Determine the (x, y) coordinate at the center of the cell enclosing the given text.  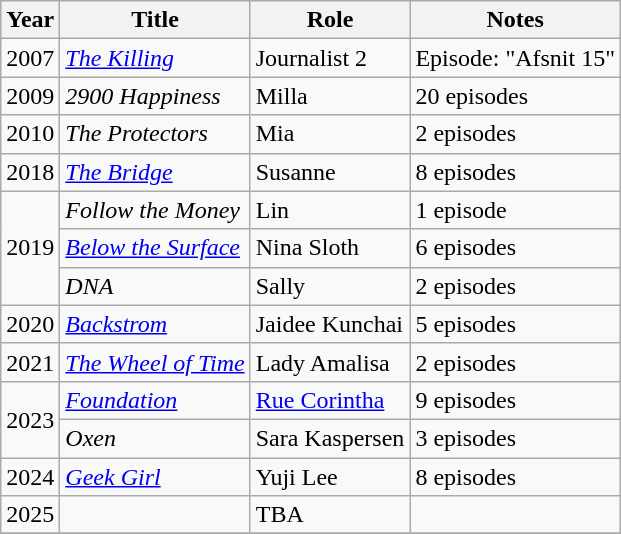
DNA (155, 286)
Jaidee Kunchai (330, 324)
2019 (30, 248)
5 episodes (516, 324)
Sally (330, 286)
Role (330, 20)
Milla (330, 96)
Journalist 2 (330, 58)
Backstrom (155, 324)
Episode: "Afsnit 15" (516, 58)
Foundation (155, 400)
2020 (30, 324)
Lin (330, 210)
6 episodes (516, 248)
20 episodes (516, 96)
Sara Kaspersen (330, 438)
Year (30, 20)
2025 (30, 515)
Title (155, 20)
1 episode (516, 210)
2009 (30, 96)
Notes (516, 20)
2010 (30, 134)
The Protectors (155, 134)
Below the Surface (155, 248)
3 episodes (516, 438)
2021 (30, 362)
Oxen (155, 438)
The Wheel of Time (155, 362)
The Killing (155, 58)
2018 (30, 172)
TBA (330, 515)
Nina Sloth (330, 248)
Lady Amalisa (330, 362)
2007 (30, 58)
2024 (30, 477)
9 episodes (516, 400)
Rue Corintha (330, 400)
Geek Girl (155, 477)
Follow the Money (155, 210)
The Bridge (155, 172)
Mia (330, 134)
Susanne (330, 172)
2023 (30, 419)
Yuji Lee (330, 477)
2900 Happiness (155, 96)
